Return [x, y] of the center of cell containing provided text 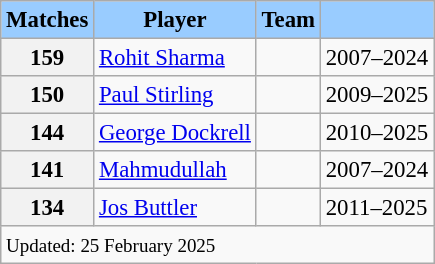
2011–2025 [376, 208]
2010–2025 [376, 133]
Team [288, 20]
Paul Stirling [176, 95]
Jos Buttler [176, 208]
134 [48, 208]
2009–2025 [376, 95]
159 [48, 58]
Matches [48, 20]
141 [48, 170]
150 [48, 95]
Mahmudullah [176, 170]
Player [176, 20]
Rohit Sharma [176, 58]
144 [48, 133]
Updated: 25 February 2025 [218, 245]
George Dockrell [176, 133]
